Detect which cell encompasses the target text, then output its (X, Y) center coordinate. 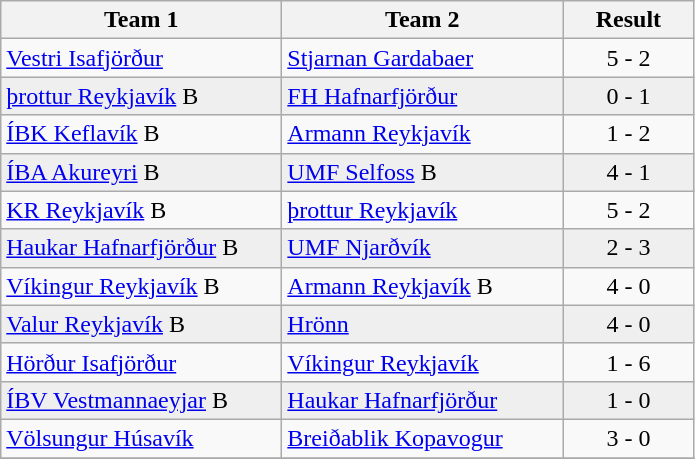
KR Reykjavík B (142, 210)
1 - 6 (628, 362)
UMF Njarðvík (422, 248)
Armann Reykjavík (422, 134)
Team 2 (422, 20)
1 - 0 (628, 400)
3 - 0 (628, 438)
2 - 3 (628, 248)
FH Hafnarfjörður (422, 96)
Vestri Isafjörður (142, 58)
0 - 1 (628, 96)
Stjarnan Gardabaer (422, 58)
Armann Reykjavík B (422, 286)
4 - 1 (628, 172)
Breiðablik Kopavogur (422, 438)
Víkingur Reykjavík B (142, 286)
UMF Selfoss B (422, 172)
þrottur Reykjavík B (142, 96)
ÍBK Keflavík B (142, 134)
Valur Reykjavík B (142, 324)
Haukar Hafnarfjörður (422, 400)
Team 1 (142, 20)
Result (628, 20)
1 - 2 (628, 134)
ÍBV Vestmannaeyjar B (142, 400)
ÍBA Akureyri B (142, 172)
Víkingur Reykjavík (422, 362)
Hrönn (422, 324)
Völsungur Húsavík (142, 438)
Hörður Isafjörður (142, 362)
Haukar Hafnarfjörður B (142, 248)
þrottur Reykjavík (422, 210)
